Extract the (x, y) coordinate from the center of the cell holding the provided text.  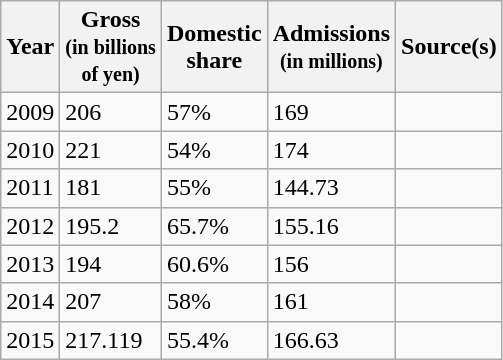
166.63 (331, 340)
195.2 (111, 226)
55.4% (214, 340)
207 (111, 302)
2011 (30, 188)
156 (331, 264)
155.16 (331, 226)
2012 (30, 226)
169 (331, 112)
217.119 (111, 340)
Admissions(in millions) (331, 47)
60.6% (214, 264)
2015 (30, 340)
174 (331, 150)
144.73 (331, 188)
Source(s) (450, 47)
2010 (30, 150)
Year (30, 47)
58% (214, 302)
57% (214, 112)
55% (214, 188)
Domesticshare (214, 47)
194 (111, 264)
161 (331, 302)
54% (214, 150)
2013 (30, 264)
2009 (30, 112)
65.7% (214, 226)
Gross(in billions of yen) (111, 47)
2014 (30, 302)
181 (111, 188)
221 (111, 150)
206 (111, 112)
